From the cell containing the given text, extract its center point as [X, Y] coordinate. 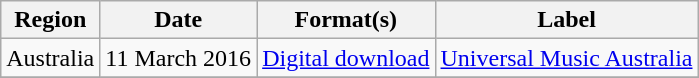
Date [178, 20]
Label [566, 20]
Australia [50, 58]
Region [50, 20]
Universal Music Australia [566, 58]
Digital download [346, 58]
Format(s) [346, 20]
11 March 2016 [178, 58]
